Search for the cell housing the specified text and yield its (X, Y) center coordinate. 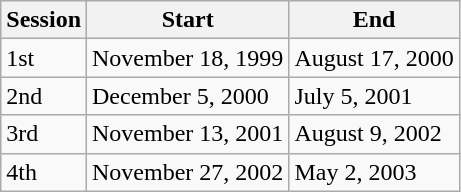
November 27, 2002 (188, 172)
4th (44, 172)
November 18, 1999 (188, 58)
End (374, 20)
July 5, 2001 (374, 96)
Start (188, 20)
August 9, 2002 (374, 134)
August 17, 2000 (374, 58)
Session (44, 20)
November 13, 2001 (188, 134)
December 5, 2000 (188, 96)
1st (44, 58)
3rd (44, 134)
2nd (44, 96)
May 2, 2003 (374, 172)
